Detect which cell encompasses the target text, then output its (X, Y) center coordinate. 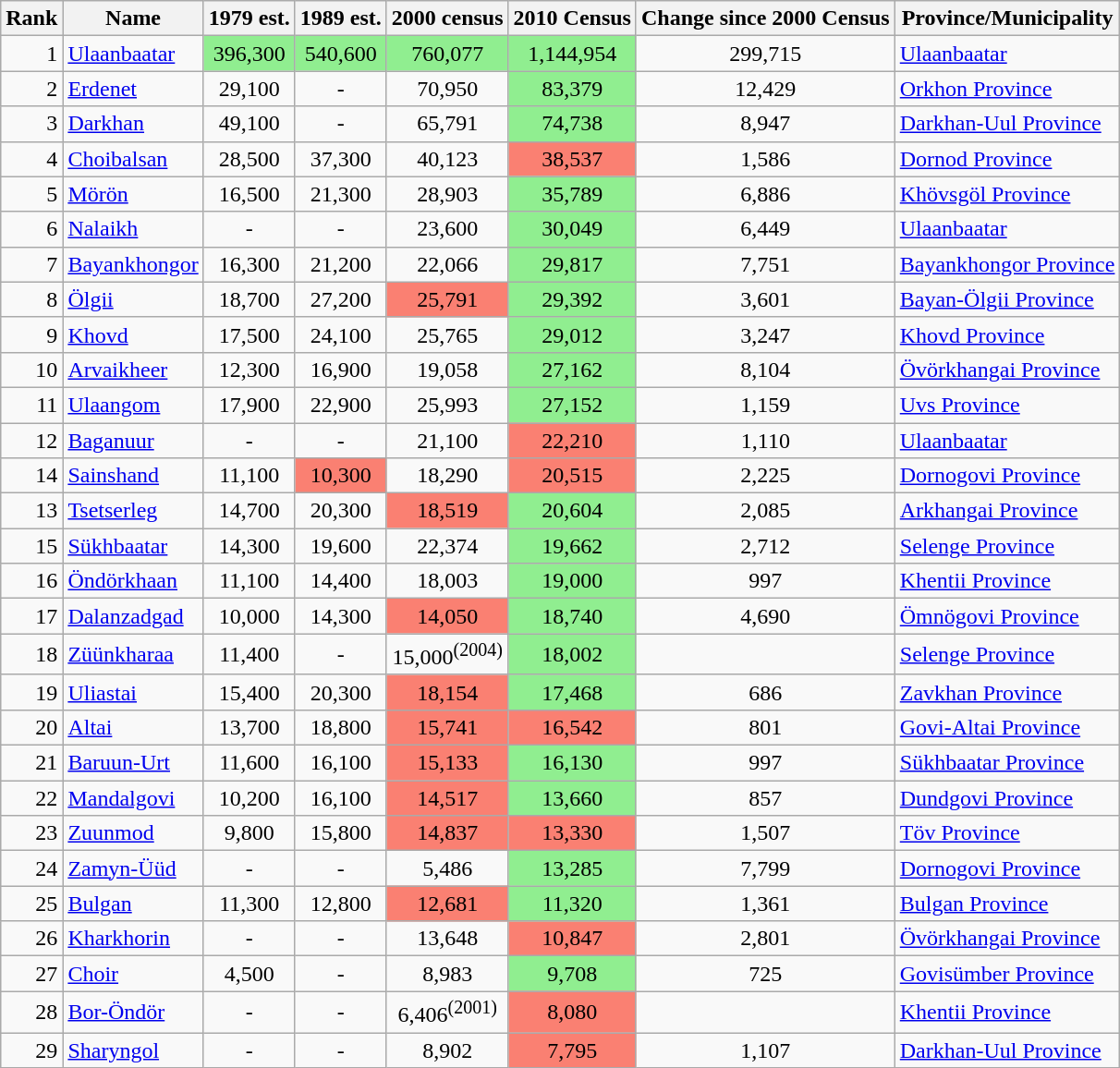
27 (31, 974)
15,800 (340, 833)
Arvaikheer (133, 370)
15,000(2004) (447, 654)
21,200 (340, 264)
22,374 (447, 546)
Bayankhongor Province (1007, 264)
20,604 (572, 511)
Bayankhongor (133, 264)
8,080 (572, 1013)
18 (31, 654)
Zuunmod (133, 833)
21,300 (340, 194)
9 (31, 334)
28,500 (250, 159)
25,993 (447, 405)
Ölgii (133, 299)
10,000 (250, 616)
10,847 (572, 939)
2,712 (765, 546)
18,700 (250, 299)
2,085 (765, 511)
14,700 (250, 511)
15 (31, 546)
Bor-Öndör (133, 1013)
11,300 (250, 904)
4,690 (765, 616)
7 (31, 264)
23,600 (447, 229)
Khovd Province (1007, 334)
Orkhon Province (1007, 89)
11,320 (572, 904)
12 (31, 441)
13,285 (572, 868)
29,392 (572, 299)
6,886 (765, 194)
30,049 (572, 229)
65,791 (447, 124)
Khovd (133, 334)
10,200 (250, 798)
14,400 (340, 581)
18,290 (447, 476)
17 (31, 616)
10 (31, 370)
Mörön (133, 194)
1,107 (765, 1050)
1 (31, 54)
25,765 (447, 334)
10,300 (340, 476)
16,130 (572, 763)
Rank (31, 18)
Baruun-Urt (133, 763)
14 (31, 476)
1,586 (765, 159)
25 (31, 904)
2000 census (447, 18)
19 (31, 692)
760,077 (447, 54)
Dundgovi Province (1007, 798)
24 (31, 868)
Bulgan Province (1007, 904)
801 (765, 727)
19,058 (447, 370)
38,537 (572, 159)
857 (765, 798)
396,300 (250, 54)
18,800 (340, 727)
17,468 (572, 692)
Mandalgovi (133, 798)
27,152 (572, 405)
6,449 (765, 229)
Sharyngol (133, 1050)
Töv Province (1007, 833)
15,133 (447, 763)
49,100 (250, 124)
16,900 (340, 370)
6 (31, 229)
18,003 (447, 581)
11,600 (250, 763)
540,600 (340, 54)
18,154 (447, 692)
22,066 (447, 264)
Züünkharaa (133, 654)
13,660 (572, 798)
16,300 (250, 264)
2,225 (765, 476)
11,400 (250, 654)
29,012 (572, 334)
70,950 (447, 89)
18,740 (572, 616)
19,662 (572, 546)
Nalaikh (133, 229)
1979 est. (250, 18)
16,500 (250, 194)
2,801 (765, 939)
Govisümber Province (1007, 974)
14,837 (447, 833)
1,144,954 (572, 54)
Uvs Province (1007, 405)
686 (765, 692)
12,800 (340, 904)
7,799 (765, 868)
27,200 (340, 299)
Sükhbaatar (133, 546)
3 (31, 124)
8,902 (447, 1050)
Tsetserleg (133, 511)
37,300 (340, 159)
Bayan-Ölgii Province (1007, 299)
16,542 (572, 727)
3,601 (765, 299)
Province/Municipality (1007, 18)
1,507 (765, 833)
Arkhangai Province (1007, 511)
22,210 (572, 441)
28 (31, 1013)
1,110 (765, 441)
2010 Census (572, 18)
299,715 (765, 54)
Khövsgöl Province (1007, 194)
9,708 (572, 974)
Zamyn-Üüd (133, 868)
74,738 (572, 124)
Dornod Province (1007, 159)
35,789 (572, 194)
17,500 (250, 334)
Choibalsan (133, 159)
1,361 (765, 904)
17,900 (250, 405)
Öndörkhaan (133, 581)
13,330 (572, 833)
Altai (133, 727)
7,751 (765, 264)
5,486 (447, 868)
18,519 (447, 511)
20 (31, 727)
Dalanzadgad (133, 616)
23 (31, 833)
14,050 (447, 616)
11 (31, 405)
21 (31, 763)
Bulgan (133, 904)
40,123 (447, 159)
22,900 (340, 405)
13 (31, 511)
13,648 (447, 939)
Zavkhan Province (1007, 692)
24,100 (340, 334)
4,500 (250, 974)
4 (31, 159)
Choir (133, 974)
8 (31, 299)
Baganuur (133, 441)
22 (31, 798)
20,515 (572, 476)
12,681 (447, 904)
18,002 (572, 654)
Sükhbaatar Province (1007, 763)
Ömnögovi Province (1007, 616)
29,100 (250, 89)
12,300 (250, 370)
27,162 (572, 370)
1989 est. (340, 18)
5 (31, 194)
2 (31, 89)
Sainshand (133, 476)
8,104 (765, 370)
Ulaangom (133, 405)
Darkhan (133, 124)
Name (133, 18)
8,947 (765, 124)
13,700 (250, 727)
29 (31, 1050)
19,000 (572, 581)
9,800 (250, 833)
15,400 (250, 692)
7,795 (572, 1050)
3,247 (765, 334)
Erdenet (133, 89)
29,817 (572, 264)
12,429 (765, 89)
Uliastai (133, 692)
Change since 2000 Census (765, 18)
1,159 (765, 405)
Kharkhorin (133, 939)
15,741 (447, 727)
6,406(2001) (447, 1013)
83,379 (572, 89)
8,983 (447, 974)
28,903 (447, 194)
25,791 (447, 299)
26 (31, 939)
19,600 (340, 546)
21,100 (447, 441)
16 (31, 581)
Govi-Altai Province (1007, 727)
725 (765, 974)
14,517 (447, 798)
